Provide the (x, y) coordinate of the cell's center where the given text is located.  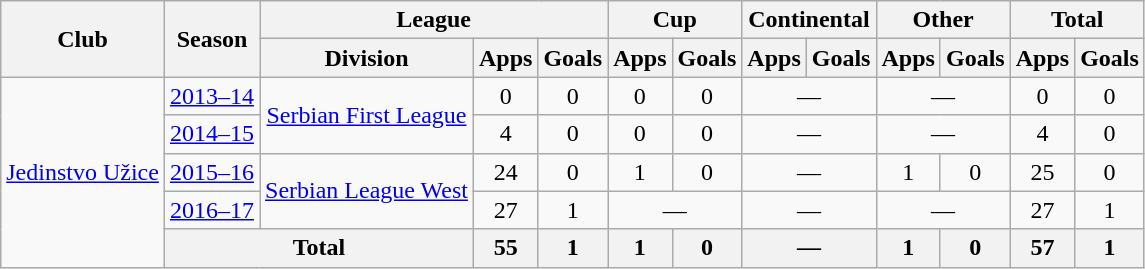
2015–16 (212, 172)
Other (943, 20)
League (434, 20)
2014–15 (212, 134)
Season (212, 39)
25 (1042, 172)
Jedinstvo Užice (83, 172)
Cup (675, 20)
Continental (809, 20)
Serbian League West (367, 191)
Serbian First League (367, 115)
57 (1042, 248)
Club (83, 39)
2013–14 (212, 96)
55 (505, 248)
24 (505, 172)
Division (367, 58)
2016–17 (212, 210)
